Locate the cell with the specified text and output its (X, Y) center coordinate. 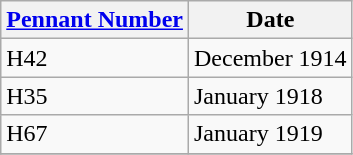
Date (270, 20)
January 1919 (270, 134)
H42 (95, 58)
January 1918 (270, 96)
Pennant Number (95, 20)
H67 (95, 134)
H35 (95, 96)
December 1914 (270, 58)
